Locate the cell with the specified text and output its (x, y) center coordinate. 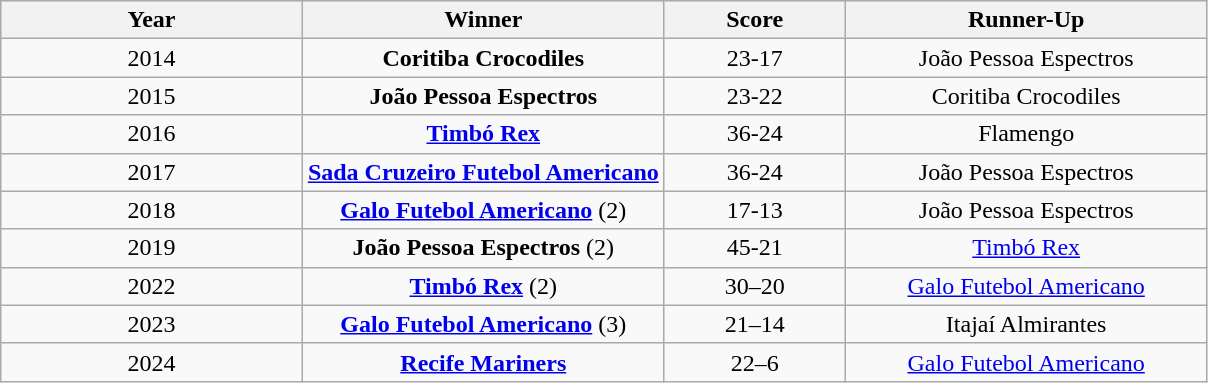
Score (754, 20)
2024 (152, 362)
2023 (152, 324)
2019 (152, 248)
30–20 (754, 286)
2017 (152, 172)
Galo Futebol Americano (2) (483, 210)
Year (152, 20)
Recife Mariners (483, 362)
21–14 (754, 324)
Timbó Rex (2) (483, 286)
2022 (152, 286)
17-13 (754, 210)
2018 (152, 210)
Flamengo (1026, 134)
Itajaí Almirantes (1026, 324)
23-22 (754, 96)
2016 (152, 134)
22–6 (754, 362)
2015 (152, 96)
João Pessoa Espectros (2) (483, 248)
2014 (152, 58)
Sada Cruzeiro Futebol Americano (483, 172)
Runner-Up (1026, 20)
Galo Futebol Americano (3) (483, 324)
45-21 (754, 248)
Winner (483, 20)
23-17 (754, 58)
